Output the (X, Y) coordinate of the center of the cell containing the given text.  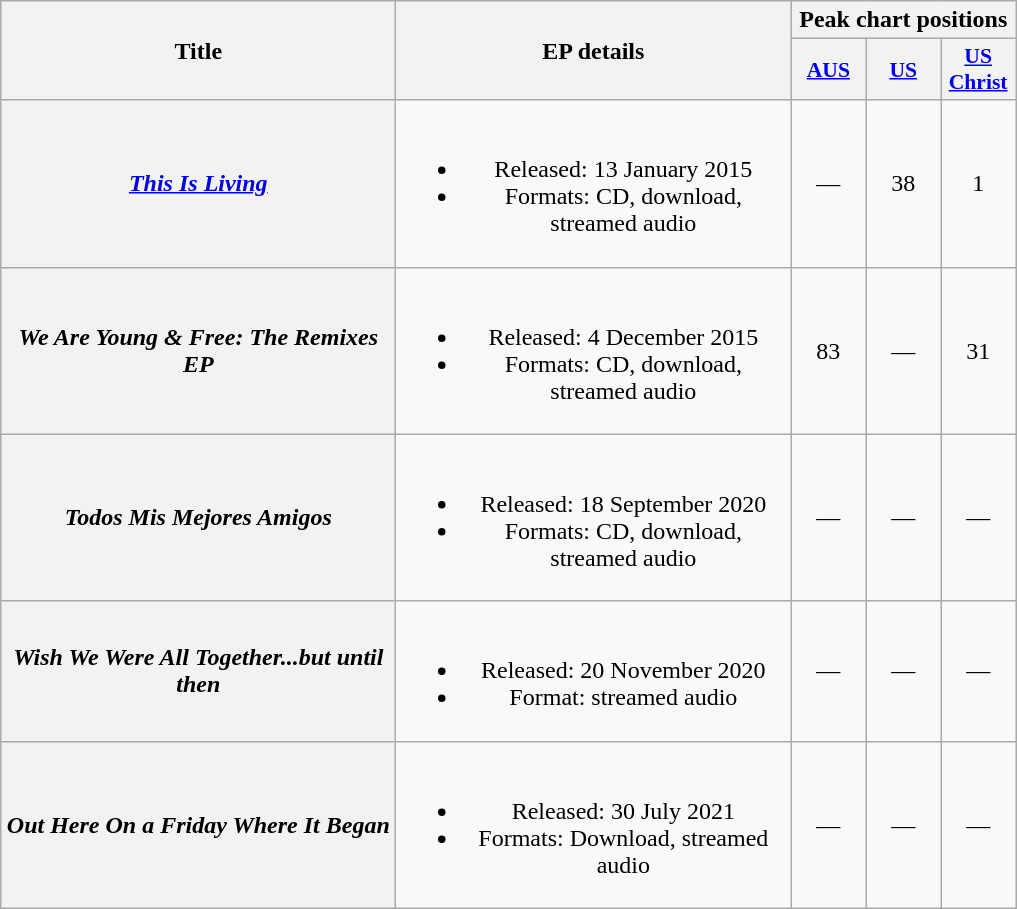
USChrist (978, 70)
Released: 4 December 2015Formats: CD, download, streamed audio (594, 350)
Released: 30 July 2021Formats: Download, streamed audio (594, 824)
This Is Living (198, 184)
Released: 18 September 2020Formats: CD, download, streamed audio (594, 518)
31 (978, 350)
We Are Young & Free: The Remixes EP (198, 350)
Out Here On a Friday Where It Began (198, 824)
Released: 20 November 2020Format: streamed audio (594, 671)
Released: 13 January 2015Formats: CD, download, streamed audio (594, 184)
83 (828, 350)
AUS (828, 70)
Wish We Were All Together...but until then (198, 671)
Peak chart positions (904, 20)
US (904, 70)
1 (978, 184)
Title (198, 50)
38 (904, 184)
Todos Mis Mejores Amigos (198, 518)
EP details (594, 50)
